Locate the cell with the specified text and output its (x, y) center coordinate. 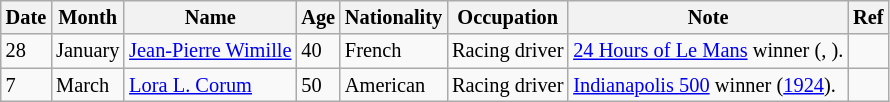
7 (26, 85)
Month (88, 17)
Ref (868, 17)
28 (26, 51)
American (394, 85)
Nationality (394, 17)
Indianapolis 500 winner (1924). (708, 85)
Occupation (508, 17)
24 Hours of Le Mans winner (, ). (708, 51)
March (88, 85)
Name (210, 17)
January (88, 51)
Age (318, 17)
Date (26, 17)
50 (318, 85)
French (394, 51)
Lora L. Corum (210, 85)
40 (318, 51)
Note (708, 17)
Jean-Pierre Wimille (210, 51)
